From the cell containing the given text, extract its center point as [x, y] coordinate. 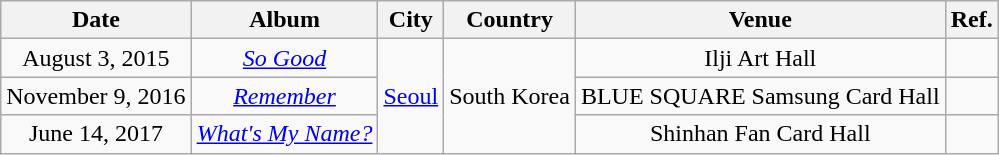
What's My Name? [284, 134]
Country [510, 20]
November 9, 2016 [96, 96]
Venue [760, 20]
Ilji Art Hall [760, 58]
June 14, 2017 [96, 134]
South Korea [510, 96]
Date [96, 20]
BLUE SQUARE Samsung Card Hall [760, 96]
Album [284, 20]
Seoul [411, 96]
City [411, 20]
Shinhan Fan Card Hall [760, 134]
Remember [284, 96]
August 3, 2015 [96, 58]
So Good [284, 58]
Ref. [972, 20]
